Locate the cell with the specified text and output its (X, Y) center coordinate. 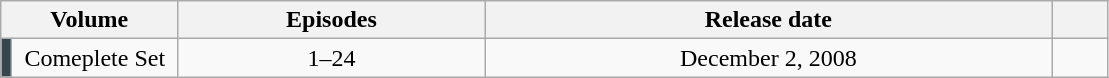
December 2, 2008 (768, 58)
Episodes (332, 20)
Volume (90, 20)
Release date (768, 20)
Comeplete Set (95, 58)
1–24 (332, 58)
